Return the (x, y) coordinate for the center point of the cell that contains the specified text.  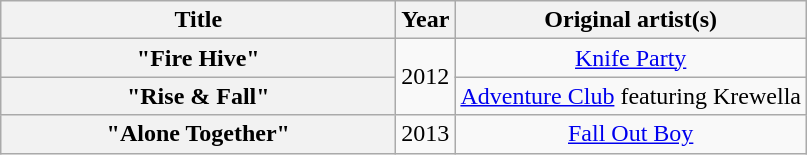
"Fire Hive" (198, 58)
"Rise & Fall" (198, 96)
Title (198, 20)
2013 (426, 134)
Adventure Club featuring Krewella (631, 96)
Year (426, 20)
Original artist(s) (631, 20)
Knife Party (631, 58)
"Alone Together" (198, 134)
2012 (426, 77)
Fall Out Boy (631, 134)
